Capture the cell that displays the provided text and extract its [X, Y] central coordinate. 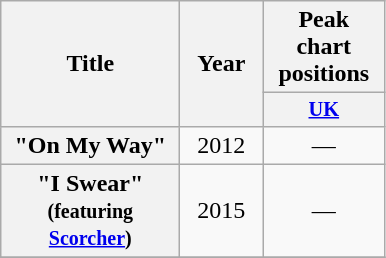
UK [324, 110]
Peak chart positions [324, 47]
Year [222, 64]
"I Swear"(featuring Scorcher) [90, 211]
2015 [222, 211]
2012 [222, 145]
Title [90, 64]
"On My Way" [90, 145]
